For the text-containing cell, return its midpoint in (X, Y) coordinate format. 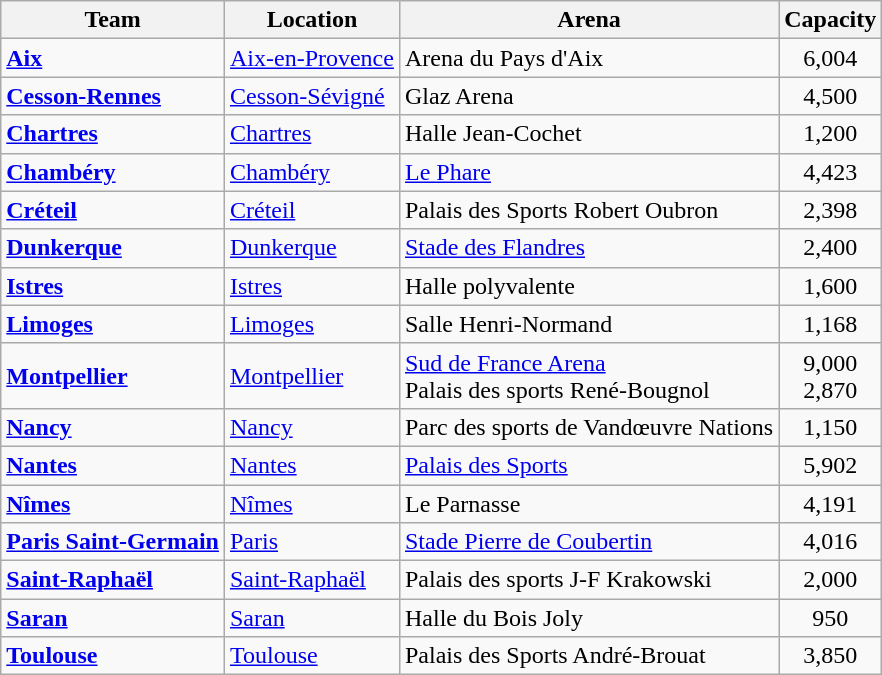
1,150 (830, 427)
9,0002,870 (830, 376)
Palais des Sports André-Brouat (588, 656)
Palais des Sports Robert Oubron (588, 210)
Paris Saint-Germain (113, 542)
Le Parnasse (588, 503)
Location (312, 20)
Palais des sports J-F Krakowski (588, 580)
950 (830, 618)
Paris (312, 542)
4,423 (830, 172)
1,600 (830, 286)
Aix (113, 58)
2,398 (830, 210)
Arena du Pays d'Aix (588, 58)
4,016 (830, 542)
1,168 (830, 324)
2,400 (830, 248)
Parc des sports de Vandœuvre Nations (588, 427)
Le Phare (588, 172)
Glaz Arena (588, 96)
1,200 (830, 134)
Palais des Sports (588, 465)
Cesson-Rennes (113, 96)
5,902 (830, 465)
Salle Henri-Normand (588, 324)
Stade des Flandres (588, 248)
Capacity (830, 20)
Halle polyvalente (588, 286)
4,191 (830, 503)
Arena (588, 20)
Halle Jean-Cochet (588, 134)
Team (113, 20)
2,000 (830, 580)
4,500 (830, 96)
Sud de France ArenaPalais des sports René-Bougnol (588, 376)
Cesson-Sévigné (312, 96)
6,004 (830, 58)
3,850 (830, 656)
Aix-en-Provence (312, 58)
Halle du Bois Joly (588, 618)
Stade Pierre de Coubertin (588, 542)
